For the text-containing cell, return its midpoint in (x, y) coordinate format. 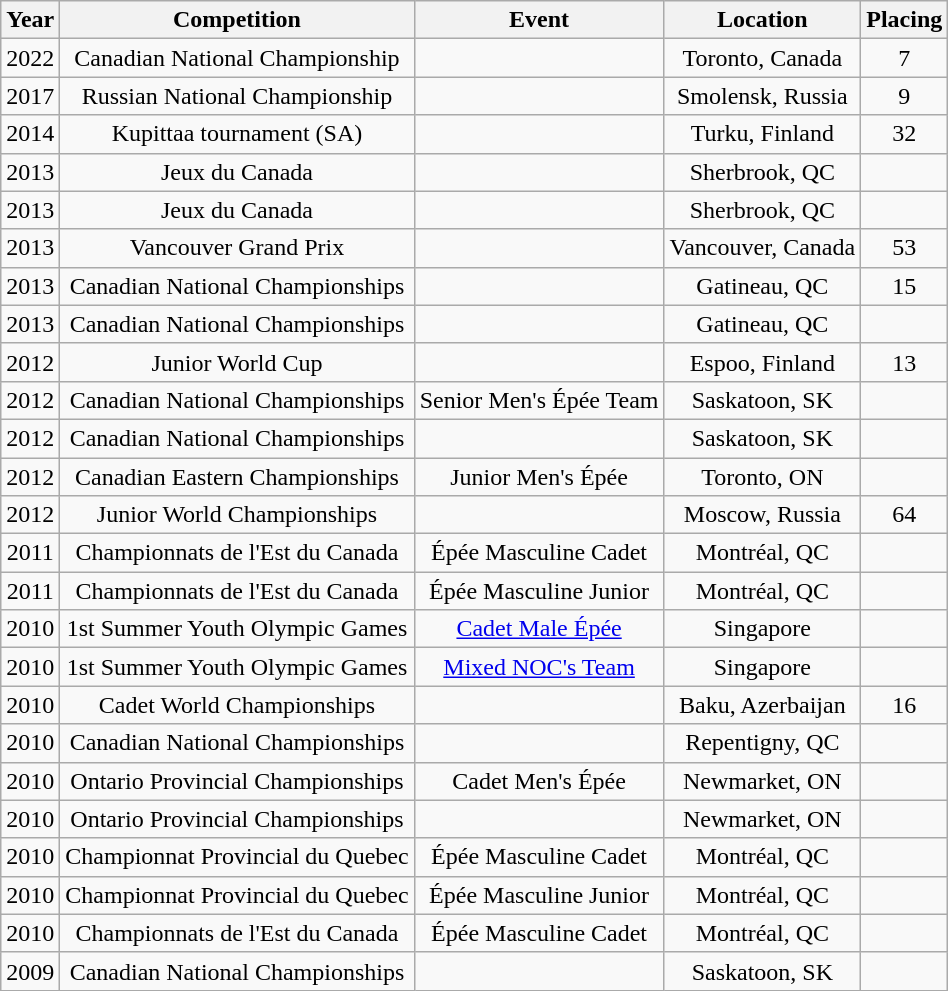
Senior Men's Épée Team (539, 400)
Vancouver, Canada (762, 248)
Moscow, Russia (762, 515)
Kupittaa tournament (SA) (237, 134)
Location (762, 20)
Espoo, Finland (762, 362)
Vancouver Grand Prix (237, 248)
Repentigny, QC (762, 743)
Mixed NOC's Team (539, 667)
Cadet World Championships (237, 705)
9 (904, 96)
Baku, Azerbaijan (762, 705)
Turku, Finland (762, 134)
Canadian National Championship (237, 58)
53 (904, 248)
Year (30, 20)
Cadet Men's Épée (539, 781)
Cadet Male Épée (539, 629)
16 (904, 705)
64 (904, 515)
Junior Men's Épée (539, 477)
2017 (30, 96)
2014 (30, 134)
13 (904, 362)
2022 (30, 58)
32 (904, 134)
Toronto, Canada (762, 58)
Canadian Eastern Championships (237, 477)
Event (539, 20)
7 (904, 58)
Placing (904, 20)
15 (904, 286)
Competition (237, 20)
Junior World Championships (237, 515)
Russian National Championship (237, 96)
2009 (30, 971)
Junior World Cup (237, 362)
Smolensk, Russia (762, 96)
Toronto, ON (762, 477)
